Determine the [X, Y] coordinate at the center of the cell enclosing the given text.  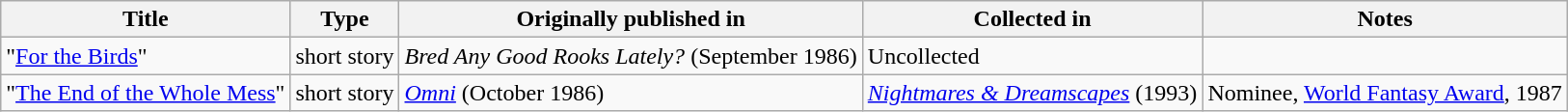
Nominee, World Fantasy Award, 1987 [1385, 93]
Notes [1385, 19]
Uncollected [1032, 56]
Bred Any Good Rooks Lately? (September 1986) [631, 56]
Title [146, 19]
Omni (October 1986) [631, 93]
"The End of the Whole Mess" [146, 93]
Originally published in [631, 19]
Nightmares & Dreamscapes (1993) [1032, 93]
Type [345, 19]
"For the Birds" [146, 56]
Collected in [1032, 19]
